Scan for the cell matching the given text and deliver its (X, Y) coordinate at center. 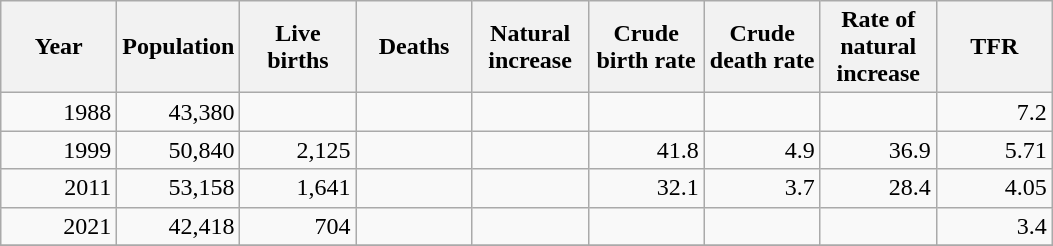
53,158 (178, 188)
1999 (59, 150)
Rate of natural increase (878, 47)
3.4 (994, 226)
Population (178, 47)
36.9 (878, 150)
4.05 (994, 188)
41.8 (646, 150)
Year (59, 47)
Natural increase (530, 47)
Crude death rate (762, 47)
1,641 (298, 188)
2,125 (298, 150)
50,840 (178, 150)
7.2 (994, 112)
1988 (59, 112)
28.4 (878, 188)
42,418 (178, 226)
32.1 (646, 188)
5.71 (994, 150)
TFR (994, 47)
Live births (298, 47)
43,380 (178, 112)
2021 (59, 226)
3.7 (762, 188)
4.9 (762, 150)
2011 (59, 188)
Deaths (414, 47)
Crude birth rate (646, 47)
704 (298, 226)
